Search for the cell housing the specified text and yield its (x, y) center coordinate. 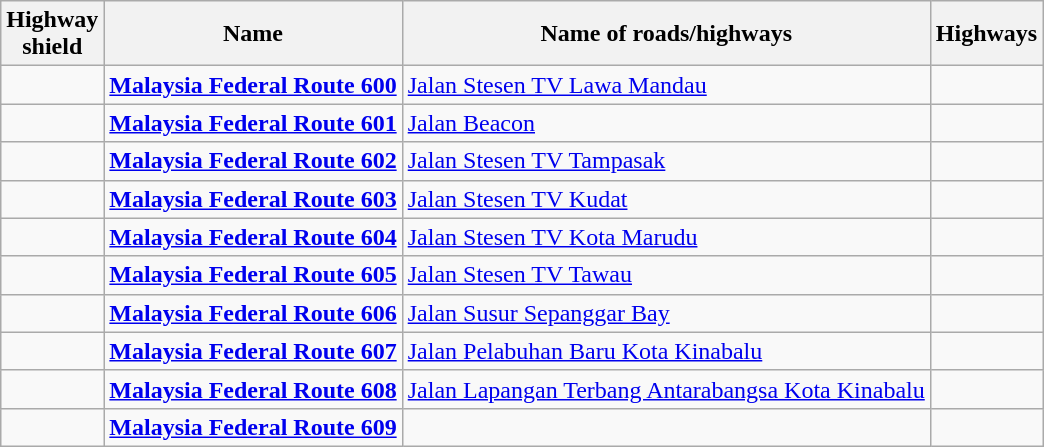
Jalan Stesen TV Lawa Mandau (666, 85)
Malaysia Federal Route 606 (253, 313)
Highways (986, 34)
Highway shield (52, 34)
Jalan Stesen TV Kota Marudu (666, 237)
Jalan Pelabuhan Baru Kota Kinabalu (666, 351)
Jalan Stesen TV Tawau (666, 275)
Malaysia Federal Route 605 (253, 275)
Malaysia Federal Route 607 (253, 351)
Malaysia Federal Route 601 (253, 123)
Jalan Stesen TV Tampasak (666, 161)
Malaysia Federal Route 603 (253, 199)
Jalan Beacon (666, 123)
Malaysia Federal Route 609 (253, 427)
Malaysia Federal Route 602 (253, 161)
Malaysia Federal Route 600 (253, 85)
Malaysia Federal Route 608 (253, 389)
Jalan Lapangan Terbang Antarabangsa Kota Kinabalu (666, 389)
Name (253, 34)
Jalan Stesen TV Kudat (666, 199)
Malaysia Federal Route 604 (253, 237)
Jalan Susur Sepanggar Bay (666, 313)
Name of roads/highways (666, 34)
